From the cell containing the given text, extract its center point as (X, Y) coordinate. 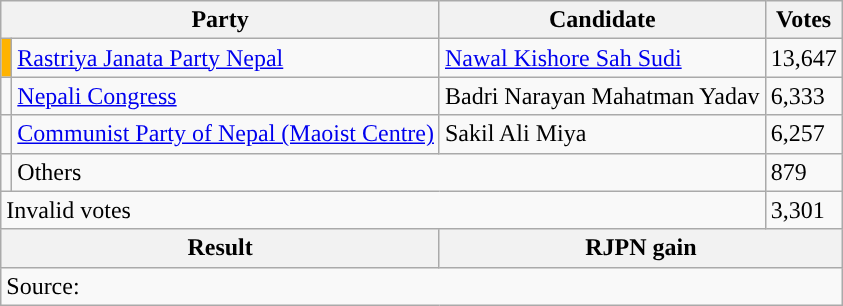
Invalid votes (383, 210)
13,647 (804, 58)
RJPN gain (640, 248)
Badri Narayan Mahatman Yadav (602, 96)
Rastriya Janata Party Nepal (226, 58)
Votes (804, 20)
Nepali Congress (226, 96)
Result (220, 248)
Others (388, 172)
Communist Party of Nepal (Maoist Centre) (226, 134)
Sakil Ali Miya (602, 134)
Source: (422, 286)
6,333 (804, 96)
Nawal Kishore Sah Sudi (602, 58)
Party (220, 20)
879 (804, 172)
6,257 (804, 134)
3,301 (804, 210)
Candidate (602, 20)
